Find where the given text appears and provide that cell's center as [X, Y] coordinate. 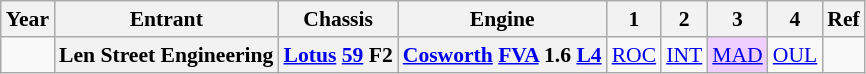
Cosworth FVA 1.6 L4 [502, 55]
4 [795, 19]
Lotus 59 F2 [338, 55]
Len Street Engineering [166, 55]
Chassis [338, 19]
Engine [502, 19]
Year [28, 19]
2 [684, 19]
Entrant [166, 19]
MAD [738, 55]
ROC [634, 55]
Ref [843, 19]
1 [634, 19]
OUL [795, 55]
INT [684, 55]
3 [738, 19]
